Detect which cell encompasses the target text, then output its [x, y] center coordinate. 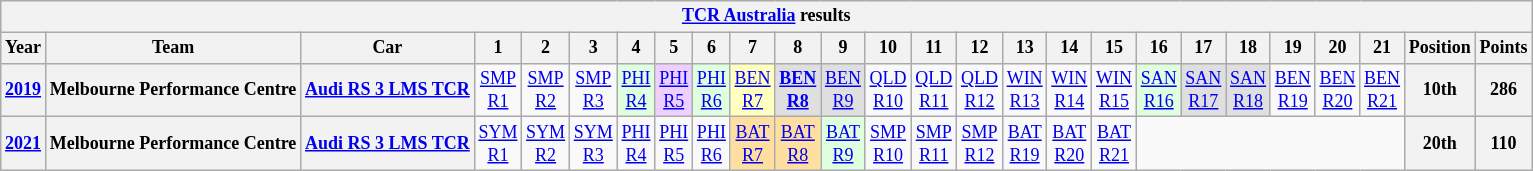
SANR17 [1204, 90]
15 [1114, 48]
Points [1504, 48]
Year [24, 48]
SANR16 [1158, 90]
QLDR11 [934, 90]
SANR18 [1248, 90]
3 [593, 48]
SYMR3 [593, 144]
2021 [24, 144]
SMPR3 [593, 90]
21 [1382, 48]
BENR19 [1292, 90]
Position [1440, 48]
SMPR2 [546, 90]
WINR13 [1024, 90]
12 [980, 48]
8 [798, 48]
BENR7 [752, 90]
WINR14 [1070, 90]
QLDR12 [980, 90]
Car [388, 48]
4 [636, 48]
17 [1204, 48]
6 [712, 48]
20 [1338, 48]
BATR21 [1114, 144]
BENR9 [844, 90]
1 [498, 48]
16 [1158, 48]
110 [1504, 144]
BENR21 [1382, 90]
BENR20 [1338, 90]
SYMR1 [498, 144]
SMPR10 [888, 144]
19 [1292, 48]
BAT R8 [798, 144]
BENR8 [798, 90]
2 [546, 48]
BATR19 [1024, 144]
SMPR1 [498, 90]
TCR Australia results [766, 16]
QLDR10 [888, 90]
BATR9 [844, 144]
SYMR2 [546, 144]
SMPR12 [980, 144]
2019 [24, 90]
11 [934, 48]
10 [888, 48]
14 [1070, 48]
7 [752, 48]
Team [172, 48]
286 [1504, 90]
BATR7 [752, 144]
13 [1024, 48]
10th [1440, 90]
18 [1248, 48]
20th [1440, 144]
WINR15 [1114, 90]
9 [844, 48]
BATR20 [1070, 144]
5 [674, 48]
SMPR11 [934, 144]
